Output the [X, Y] coordinate of the center of the cell containing the given text.  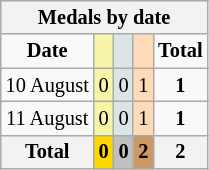
10 August [48, 85]
Date [48, 51]
11 August [48, 118]
Medals by date [104, 17]
